Find where the given text appears and provide that cell's center as (X, Y) coordinate. 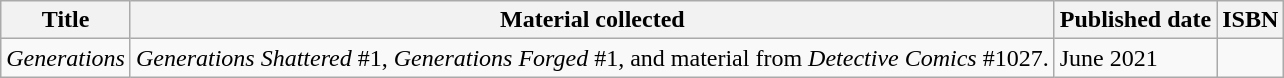
Title (66, 20)
June 2021 (1135, 58)
Material collected (592, 20)
Generations Shattered #1, Generations Forged #1, and material from Detective Comics #1027. (592, 58)
Generations (66, 58)
ISBN (1250, 20)
Published date (1135, 20)
